For the text-containing cell, return its midpoint in (x, y) coordinate format. 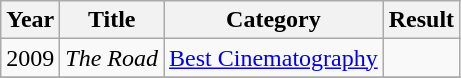
Best Cinematography (274, 58)
Title (112, 20)
Result (421, 20)
2009 (30, 58)
The Road (112, 58)
Category (274, 20)
Year (30, 20)
